Output the (X, Y) coordinate of the center of the cell containing the given text.  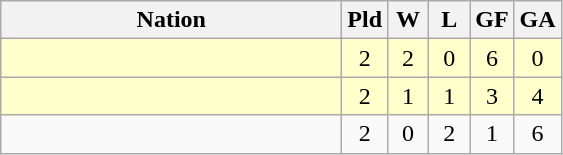
Nation (172, 20)
4 (538, 96)
W (408, 20)
GA (538, 20)
L (450, 20)
GF (492, 20)
Pld (365, 20)
3 (492, 96)
